Detect which cell encompasses the target text, then output its [x, y] center coordinate. 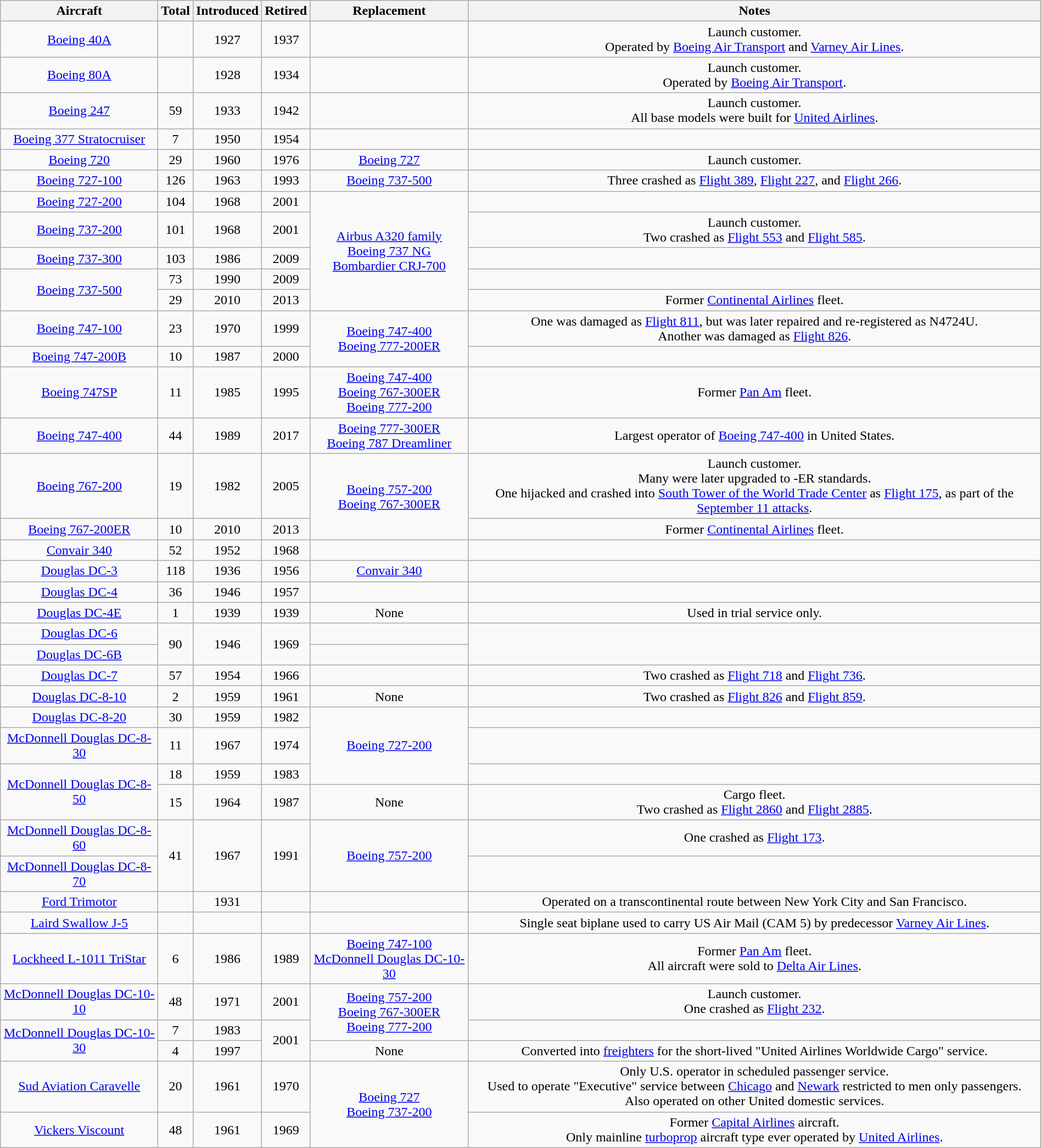
Single seat biplane used to carry US Air Mail (CAM 5) by predecessor Varney Air Lines. [754, 923]
Vickers Viscount [79, 1130]
59 [176, 111]
1960 [227, 160]
1990 [227, 279]
1985 [227, 393]
Boeing 377 Stratocruiser [79, 139]
57 [176, 675]
Boeing 767-200 [79, 486]
19 [176, 486]
Cargo fleet.Two crashed as Flight 2860 and Flight 2885. [754, 803]
Douglas DC-4E [79, 613]
1999 [286, 328]
Douglas DC-6B [79, 654]
103 [176, 258]
Former Pan Am fleet. [754, 393]
52 [176, 550]
Airbus A320 familyBoeing 737 NGBombardier CRJ-700 [389, 250]
Boeing 767-200ER [79, 529]
1950 [227, 139]
Total [176, 11]
Launch customer.Two crashed as Flight 553 and Flight 585. [754, 229]
1942 [286, 111]
Three crashed as Flight 389, Flight 227, and Flight 266. [754, 181]
Introduced [227, 11]
1963 [227, 181]
Two crashed as Flight 718 and Flight 736. [754, 675]
1974 [286, 746]
McDonnell Douglas DC-8-60 [79, 838]
126 [176, 181]
36 [176, 592]
2005 [286, 486]
Launch customer.Operated by Boeing Air Transport and Varney Air Lines. [754, 40]
Replacement [389, 11]
Douglas DC-6 [79, 634]
18 [176, 774]
Largest operator of Boeing 747-400 in United States. [754, 436]
Boeing 757-200Boeing 767-300ER [389, 496]
1933 [227, 111]
Boeing 727 [389, 160]
1966 [286, 675]
Former Pan Am fleet.All aircraft were sold to Delta Air Lines. [754, 959]
Boeing 720 [79, 160]
McDonnell Douglas DC-10-10 [79, 1001]
1936 [227, 571]
1934 [286, 75]
McDonnell Douglas DC-8-70 [79, 874]
Retired [286, 11]
30 [176, 717]
1995 [286, 393]
McDonnell Douglas DC-8-30 [79, 746]
1952 [227, 550]
6 [176, 959]
41 [176, 856]
One was damaged as Flight 811, but was later repaired and re-registered as N4724U. Another was damaged as Flight 826. [754, 328]
One crashed as Flight 173. [754, 838]
Douglas DC-3 [79, 571]
15 [176, 803]
1928 [227, 75]
Boeing 727-100 [79, 181]
1927 [227, 40]
Used in trial service only. [754, 613]
Launch customer.One crashed as Flight 232. [754, 1001]
Boeing 737-300 [79, 258]
Launch customer.Operated by Boeing Air Transport. [754, 75]
Douglas DC-8-10 [79, 696]
McDonnell Douglas DC-8-50 [79, 792]
Boeing 757-200 [389, 856]
1976 [286, 160]
1937 [286, 40]
Sud Aviation Caravelle [79, 1087]
1 [176, 613]
Boeing 757-200Boeing 767-300ERBoeing 777-200 [389, 1012]
Notes [754, 11]
Boeing 747-200B [79, 357]
Launch customer. [754, 160]
Aircraft [79, 11]
Former Capital Airlines aircraft.Only mainline turboprop aircraft type ever operated by United Airlines. [754, 1130]
Boeing 747-100 [79, 328]
101 [176, 229]
Douglas DC-4 [79, 592]
Boeing 747SP [79, 393]
Boeing 727Boeing 737-200 [389, 1105]
Boeing 747-100McDonnell Douglas DC-10-30 [389, 959]
73 [176, 279]
44 [176, 436]
Launch customer.All base models were built for United Airlines. [754, 111]
1964 [227, 803]
1971 [227, 1001]
Boeing 747-400Boeing 777-200ER [389, 339]
2 [176, 696]
Douglas DC-7 [79, 675]
Boeing 777-300ERBoeing 787 Dreamliner [389, 436]
1993 [286, 181]
1956 [286, 571]
Ford Trimotor [79, 902]
Douglas DC-8-20 [79, 717]
90 [176, 644]
Boeing 737-200 [79, 229]
Operated on a transcontinental route between New York City and San Francisco. [754, 902]
1991 [286, 856]
23 [176, 328]
Boeing 40A [79, 40]
Lockheed L-1011 TriStar [79, 959]
1997 [227, 1051]
118 [176, 571]
Converted into freighters for the short-lived "United Airlines Worldwide Cargo" service. [754, 1051]
Two crashed as Flight 826 and Flight 859. [754, 696]
McDonnell Douglas DC-10-30 [79, 1040]
104 [176, 201]
4 [176, 1051]
Boeing 747-400Boeing 767-300ERBoeing 777-200 [389, 393]
1957 [286, 592]
1931 [227, 902]
Laird Swallow J-5 [79, 923]
2017 [286, 436]
Boeing 80A [79, 75]
20 [176, 1087]
Boeing 747-400 [79, 436]
Boeing 247 [79, 111]
2000 [286, 357]
